Find where the given text appears and provide that cell's center as [x, y] coordinate. 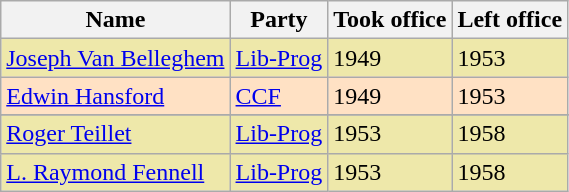
Joseph Van Belleghem [116, 58]
Left office [510, 20]
Took office [390, 20]
Party [279, 20]
Name [116, 20]
CCF [279, 96]
Edwin Hansford [116, 96]
L. Raymond Fennell [116, 172]
Roger Teillet [116, 134]
